Identify which cell holds the provided text, then report its [X, Y] central coordinate. 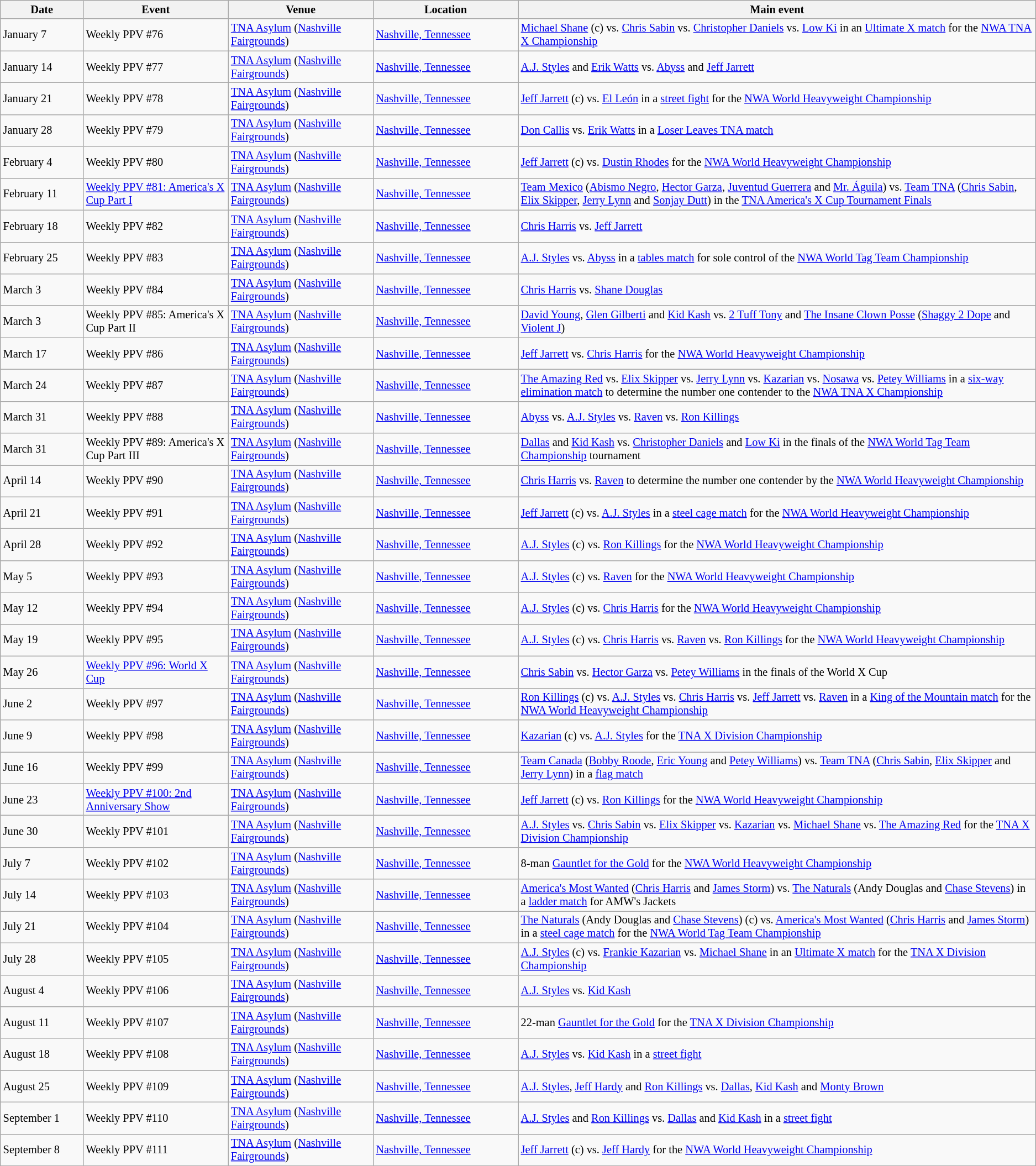
Weekly PPV #80 [156, 162]
Team Canada (Bobby Roode, Eric Young and Petey Williams) vs. Team TNA (Chris Sabin, Elix Skipper and Jerry Lynn) in a flag match [777, 768]
Weekly PPV #78 [156, 98]
A.J. Styles (c) vs. Raven for the NWA World Heavyweight Championship [777, 576]
February 18 [42, 226]
Jeff Jarrett (c) vs. Ron Killings for the NWA World Heavyweight Championship [777, 800]
Chris Harris vs. Jeff Jarrett [777, 226]
Weekly PPV #87 [156, 385]
Weekly PPV #76 [156, 35]
May 26 [42, 672]
A.J. Styles (c) vs. Frankie Kazarian vs. Michael Shane in an Ultimate X match for the TNA X Division Championship [777, 959]
May 5 [42, 576]
Abyss vs. A.J. Styles vs. Raven vs. Ron Killings [777, 417]
Weekly PPV #82 [156, 226]
Jeff Jarrett (c) vs. El León in a street fight for the NWA World Heavyweight Championship [777, 98]
Weekly PPV #104 [156, 927]
June 30 [42, 831]
Weekly PPV #84 [156, 290]
Weekly PPV #95 [156, 640]
David Young, Glen Gilberti and Kid Kash vs. 2 Tuff Tony and The Insane Clown Posse (Shaggy 2 Dope and Violent J) [777, 322]
Weekly PPV #83 [156, 258]
Michael Shane (c) vs. Chris Sabin vs. Christopher Daniels vs. Low Ki in an Ultimate X match for the NWA TNA X Championship [777, 35]
Weekly PPV #103 [156, 895]
January 28 [42, 130]
Jeff Jarrett (c) vs. Dustin Rhodes for the NWA World Heavyweight Championship [777, 162]
8-man Gauntlet for the Gold for the NWA World Heavyweight Championship [777, 863]
A.J. Styles vs. Chris Sabin vs. Elix Skipper vs. Kazarian vs. Michael Shane vs. The Amazing Red for the TNA X Division Championship [777, 831]
August 18 [42, 1054]
A.J. Styles (c) vs. Chris Harris for the NWA World Heavyweight Championship [777, 608]
Chris Harris vs. Raven to determine the number one contender by the NWA World Heavyweight Championship [777, 481]
January 7 [42, 35]
February 11 [42, 194]
Venue [301, 9]
Weekly PPV #98 [156, 736]
Don Callis vs. Erik Watts in a Loser Leaves TNA match [777, 130]
Weekly PPV #99 [156, 768]
June 16 [42, 768]
Weekly PPV #77 [156, 67]
August 25 [42, 1086]
January 21 [42, 98]
Chris Sabin vs. Hector Garza vs. Petey Williams in the finals of the World X Cup [777, 672]
August 4 [42, 991]
Weekly PPV #102 [156, 863]
A.J. Styles vs. Kid Kash [777, 991]
22-man Gauntlet for the Gold for the TNA X Division Championship [777, 1022]
Weekly PPV #92 [156, 544]
Weekly PPV #88 [156, 417]
May 12 [42, 608]
April 14 [42, 481]
Location [445, 9]
Weekly PPV #79 [156, 130]
A.J. Styles (c) vs. Chris Harris vs. Raven vs. Ron Killings for the NWA World Heavyweight Championship [777, 640]
September 8 [42, 1150]
A.J. Styles and Ron Killings vs. Dallas and Kid Kash in a street fight [777, 1118]
Weekly PPV #94 [156, 608]
July 7 [42, 863]
August 11 [42, 1022]
Main event [777, 9]
Weekly PPV #106 [156, 991]
Weekly PPV #86 [156, 354]
Dallas and Kid Kash vs. Christopher Daniels and Low Ki in the finals of the NWA World Tag Team Championship tournament [777, 449]
September 1 [42, 1118]
A.J. Styles, Jeff Hardy and Ron Killings vs. Dallas, Kid Kash and Monty Brown [777, 1086]
May 19 [42, 640]
July 28 [42, 959]
A.J. Styles vs. Kid Kash in a street fight [777, 1054]
Weekly PPV #105 [156, 959]
Weekly PPV #107 [156, 1022]
February 25 [42, 258]
Kazarian (c) vs. A.J. Styles for the TNA X Division Championship [777, 736]
Weekly PPV #93 [156, 576]
February 4 [42, 162]
March 17 [42, 354]
Weekly PPV #110 [156, 1118]
Jeff Jarrett vs. Chris Harris for the NWA World Heavyweight Championship [777, 354]
Weekly PPV #85: America's X Cup Part II [156, 322]
Weekly PPV #90 [156, 481]
Weekly PPV #109 [156, 1086]
July 21 [42, 927]
Weekly PPV #91 [156, 513]
Weekly PPV #81: America's X Cup Part I [156, 194]
Jeff Jarrett (c) vs. Jeff Hardy for the NWA World Heavyweight Championship [777, 1150]
A.J. Styles vs. Abyss in a tables match for sole control of the NWA World Tag Team Championship [777, 258]
Weekly PPV #96: World X Cup [156, 672]
April 28 [42, 544]
A.J. Styles and Erik Watts vs. Abyss and Jeff Jarrett [777, 67]
Weekly PPV #100: 2nd Anniversary Show [156, 800]
Weekly PPV #108 [156, 1054]
Weekly PPV #111 [156, 1150]
Weekly PPV #97 [156, 704]
April 21 [42, 513]
A.J. Styles (c) vs. Ron Killings for the NWA World Heavyweight Championship [777, 544]
Event [156, 9]
Weekly PPV #89: America's X Cup Part III [156, 449]
America's Most Wanted (Chris Harris and James Storm) vs. The Naturals (Andy Douglas and Chase Stevens) in a ladder match for AMW's Jackets [777, 895]
January 14 [42, 67]
Jeff Jarrett (c) vs. A.J. Styles in a steel cage match for the NWA World Heavyweight Championship [777, 513]
Date [42, 9]
Chris Harris vs. Shane Douglas [777, 290]
March 24 [42, 385]
Weekly PPV #101 [156, 831]
June 23 [42, 800]
July 14 [42, 895]
June 9 [42, 736]
June 2 [42, 704]
